Return [X, Y] of the center of cell containing provided text 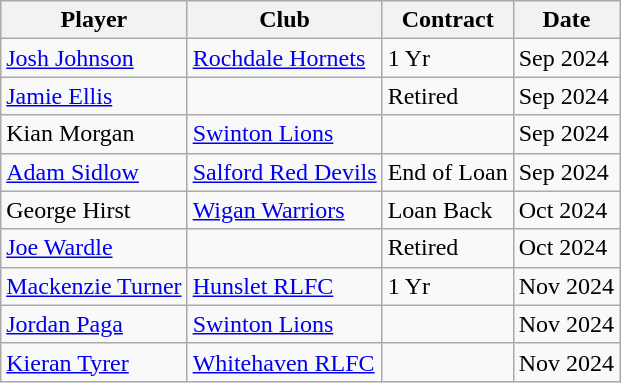
Josh Johnson [94, 58]
Jordan Paga [94, 324]
Adam Sidlow [94, 172]
George Hirst [94, 210]
Whitehaven RLFC [284, 362]
Kian Morgan [94, 134]
Joe Wardle [94, 248]
Loan Back [448, 210]
Salford Red Devils [284, 172]
Rochdale Hornets [284, 58]
Mackenzie Turner [94, 286]
Club [284, 20]
Wigan Warriors [284, 210]
Kieran Tyrer [94, 362]
End of Loan [448, 172]
Jamie Ellis [94, 96]
Contract [448, 20]
Player [94, 20]
Hunslet RLFC [284, 286]
Date [566, 20]
